Detect which cell encompasses the target text, then output its (X, Y) center coordinate. 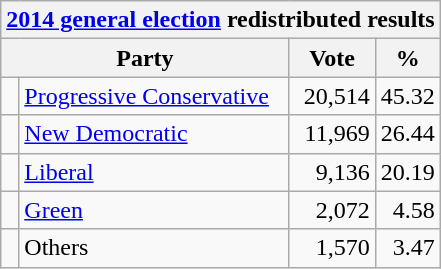
Progressive Conservative (154, 96)
New Democratic (154, 134)
9,136 (332, 172)
2014 general election redistributed results (220, 20)
11,969 (332, 134)
20,514 (332, 96)
1,570 (332, 248)
Vote (332, 58)
45.32 (408, 96)
26.44 (408, 134)
4.58 (408, 210)
20.19 (408, 172)
Liberal (154, 172)
3.47 (408, 248)
Party (145, 58)
Others (154, 248)
Green (154, 210)
2,072 (332, 210)
% (408, 58)
